Scan for the cell matching the given text and deliver its [x, y] coordinate at center. 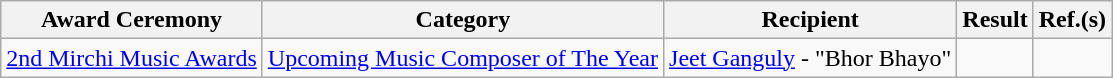
Award Ceremony [132, 20]
Category [462, 20]
Result [995, 20]
Upcoming Music Composer of The Year [462, 58]
2nd Mirchi Music Awards [132, 58]
Ref.(s) [1072, 20]
Jeet Ganguly - "Bhor Bhayo" [810, 58]
Recipient [810, 20]
